Pinpoint the cell where the given text exists, returning its [X, Y] midpoint coordinate. 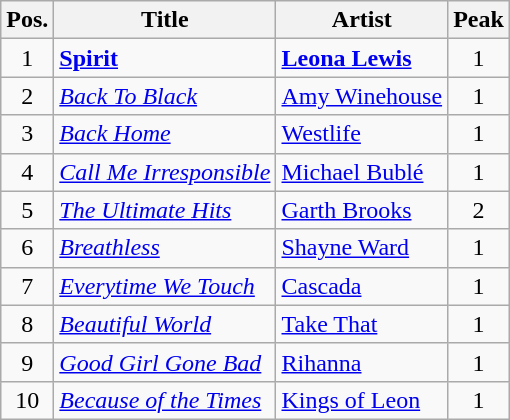
Peak [479, 20]
Michael Bublé [362, 172]
5 [28, 210]
Good Girl Gone Bad [165, 362]
Garth Brooks [362, 210]
Everytime We Touch [165, 286]
Take That [362, 324]
The Ultimate Hits [165, 210]
Call Me Irresponsible [165, 172]
Back Home [165, 134]
4 [28, 172]
6 [28, 248]
9 [28, 362]
Rihanna [362, 362]
8 [28, 324]
Westlife [362, 134]
Leona Lewis [362, 58]
Because of the Times [165, 400]
Spirit [165, 58]
3 [28, 134]
Shayne Ward [362, 248]
Artist [362, 20]
Pos. [28, 20]
Back To Black [165, 96]
Title [165, 20]
Amy Winehouse [362, 96]
10 [28, 400]
Breathless [165, 248]
Kings of Leon [362, 400]
7 [28, 286]
Beautiful World [165, 324]
Cascada [362, 286]
